Capture the cell that displays the provided text and extract its (X, Y) central coordinate. 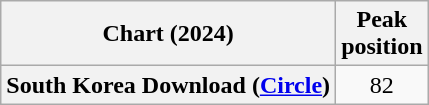
Peakposition (382, 34)
South Korea Download (Circle) (168, 85)
Chart (2024) (168, 34)
82 (382, 85)
